Find where the given text appears and provide that cell's center as [x, y] coordinate. 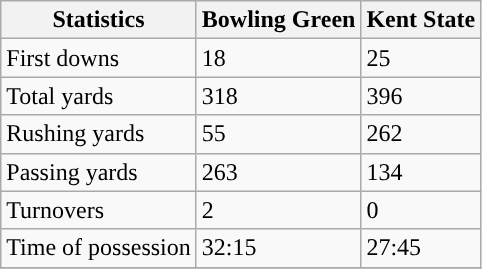
134 [421, 172]
Time of possession [99, 248]
Rushing yards [99, 134]
263 [278, 172]
Statistics [99, 20]
Passing yards [99, 172]
318 [278, 96]
25 [421, 58]
262 [421, 134]
27:45 [421, 248]
0 [421, 210]
18 [278, 58]
Turnovers [99, 210]
First downs [99, 58]
Bowling Green [278, 20]
396 [421, 96]
2 [278, 210]
Kent State [421, 20]
32:15 [278, 248]
Total yards [99, 96]
55 [278, 134]
